Scan for the cell matching the given text and deliver its [X, Y] coordinate at center. 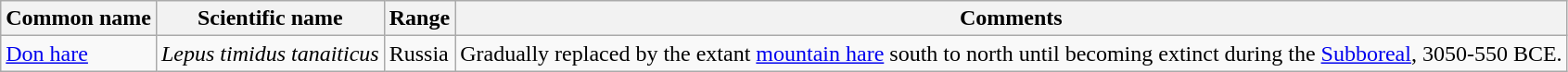
Gradually replaced by the extant mountain hare south to north until becoming extinct during the Subboreal, 3050-550 BCE. [1011, 54]
Don hare [79, 54]
Comments [1011, 18]
Common name [79, 18]
Russia [419, 54]
Lepus timidus tanaiticus [270, 54]
Scientific name [270, 18]
Range [419, 18]
